Identify which cell holds the provided text, then report its (X, Y) central coordinate. 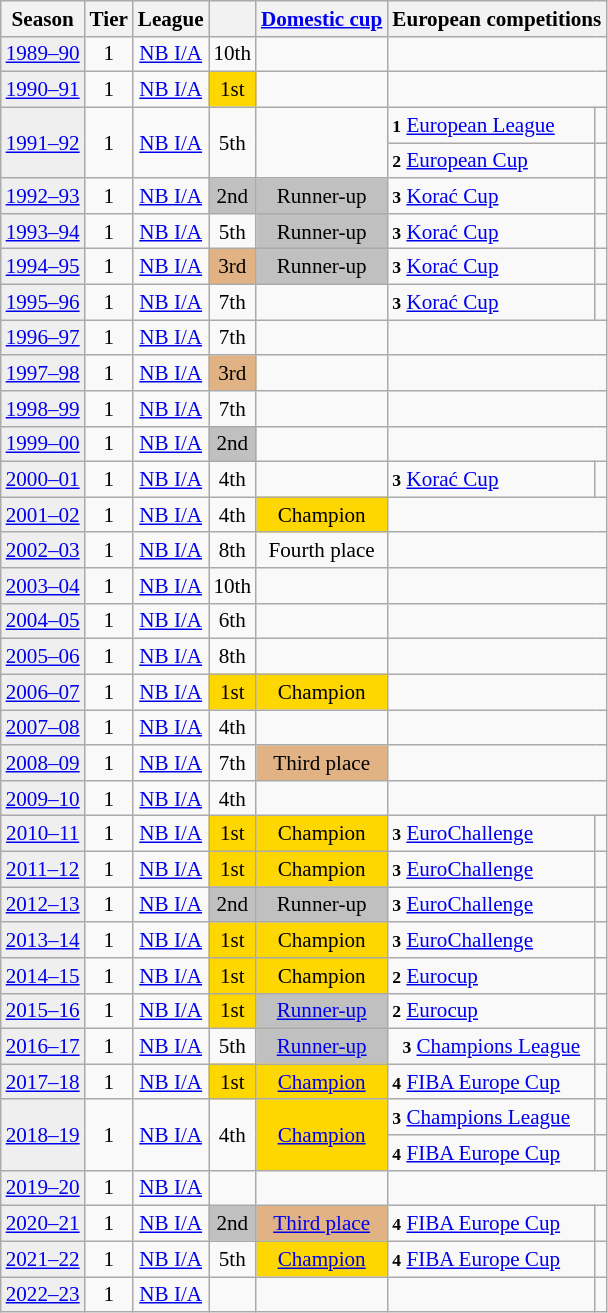
1999–00 (43, 444)
2017–18 (43, 1082)
2018–19 (43, 1134)
2020–21 (43, 1224)
2005–06 (43, 656)
1992–93 (43, 196)
European competitions (496, 18)
2014–15 (43, 976)
1990–91 (43, 90)
1996–97 (43, 338)
2007–08 (43, 728)
2011–12 (43, 868)
1993–94 (43, 230)
2000–01 (43, 480)
2021–22 (43, 1258)
2006–07 (43, 692)
1997–98 (43, 372)
Tier (109, 18)
2012–13 (43, 904)
1989–90 (43, 54)
2022–23 (43, 1294)
2002–03 (43, 550)
2010–11 (43, 834)
1994–95 (43, 266)
2013–14 (43, 940)
1998–99 (43, 408)
Season (43, 18)
2019–20 (43, 1188)
2001–02 (43, 514)
2009–10 (43, 798)
2 European Cup (491, 160)
2008–09 (43, 762)
2004–05 (43, 620)
1 European League (491, 124)
1995–96 (43, 302)
2016–17 (43, 1046)
6th (232, 620)
Domestic cup (322, 18)
Fourth place (322, 550)
2003–04 (43, 586)
1991–92 (43, 142)
2015–16 (43, 1010)
League (171, 18)
